Return the (X, Y) coordinate for the center point of the cell that contains the specified text.  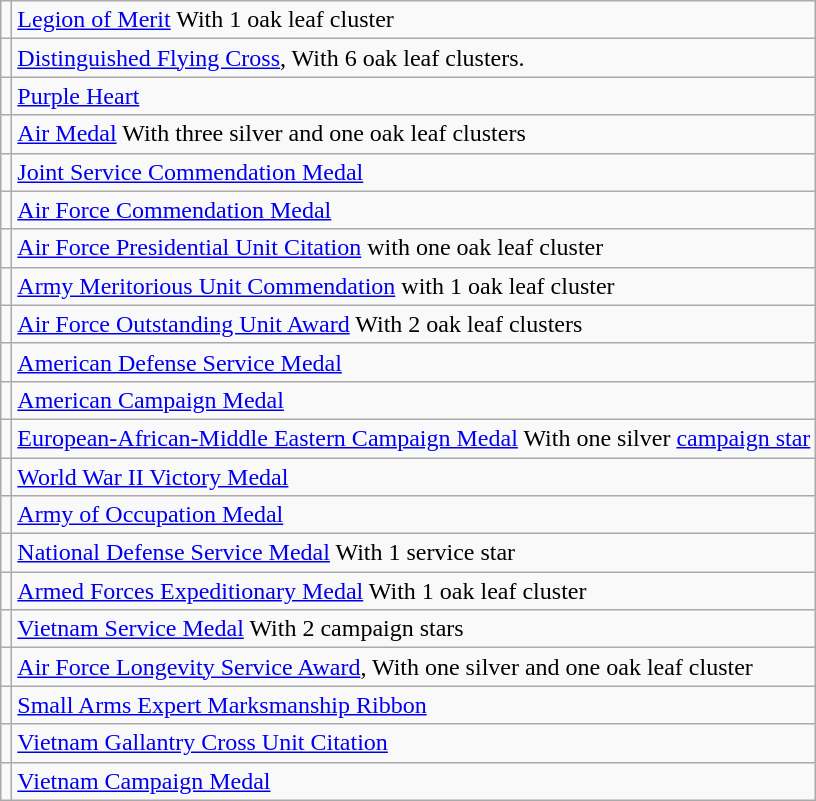
Air Force Presidential Unit Citation with one oak leaf cluster (414, 248)
European-African-Middle Eastern Campaign Medal With one silver campaign star (414, 438)
Vietnam Service Medal With 2 campaign stars (414, 629)
Small Arms Expert Marksmanship Ribbon (414, 705)
National Defense Service Medal With 1 service star (414, 553)
Air Force Longevity Service Award, With one silver and one oak leaf cluster (414, 667)
Vietnam Gallantry Cross Unit Citation (414, 743)
Air Force Outstanding Unit Award With 2 oak leaf clusters (414, 324)
Air Medal With three silver and one oak leaf clusters (414, 134)
Armed Forces Expeditionary Medal With 1 oak leaf cluster (414, 591)
Joint Service Commendation Medal (414, 172)
Distinguished Flying Cross, With 6 oak leaf clusters. (414, 58)
Purple Heart (414, 96)
Legion of Merit With 1 oak leaf cluster (414, 20)
Vietnam Campaign Medal (414, 781)
Army Meritorious Unit Commendation with 1 oak leaf cluster (414, 286)
Army of Occupation Medal (414, 515)
World War II Victory Medal (414, 477)
American Defense Service Medal (414, 362)
Air Force Commendation Medal (414, 210)
American Campaign Medal (414, 400)
